Scan for the cell matching the given text and deliver its [x, y] coordinate at center. 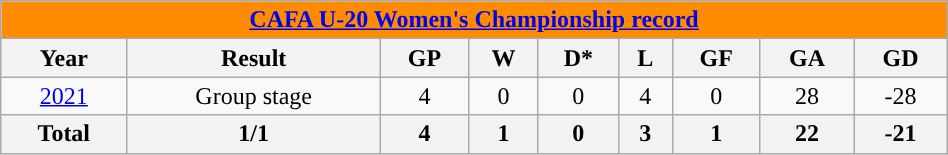
GD [901, 58]
Year [64, 58]
-28 [901, 96]
L [645, 58]
2021 [64, 96]
28 [806, 96]
22 [806, 134]
GA [806, 58]
Total [64, 134]
GF [716, 58]
Group stage [254, 96]
Result [254, 58]
W [504, 58]
-21 [901, 134]
CAFA U-20 Women's Championship record [474, 20]
1/1 [254, 134]
D* [578, 58]
3 [645, 134]
GP [424, 58]
